Locate the cell with the specified text and output its (X, Y) center coordinate. 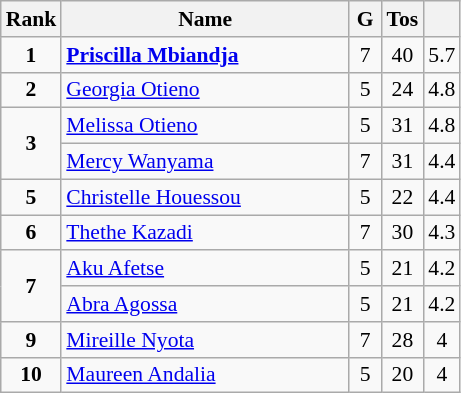
Name (205, 19)
Christelle Houessou (205, 197)
Aku Afetse (205, 269)
40 (403, 55)
Tos (403, 19)
3 (32, 144)
9 (32, 340)
2 (32, 90)
28 (403, 340)
4.3 (442, 233)
Abra Agossa (205, 304)
24 (403, 90)
Thethe Kazadi (205, 233)
Priscilla Mbiandja (205, 55)
G (366, 19)
Melissa Otieno (205, 126)
1 (32, 55)
Maureen Andalia (205, 375)
Mireille Nyota (205, 340)
10 (32, 375)
30 (403, 233)
20 (403, 375)
22 (403, 197)
Georgia Otieno (205, 90)
5.7 (442, 55)
6 (32, 233)
Rank (32, 19)
Mercy Wanyama (205, 162)
